Determine the (X, Y) coordinate at the center of the cell enclosing the given text.  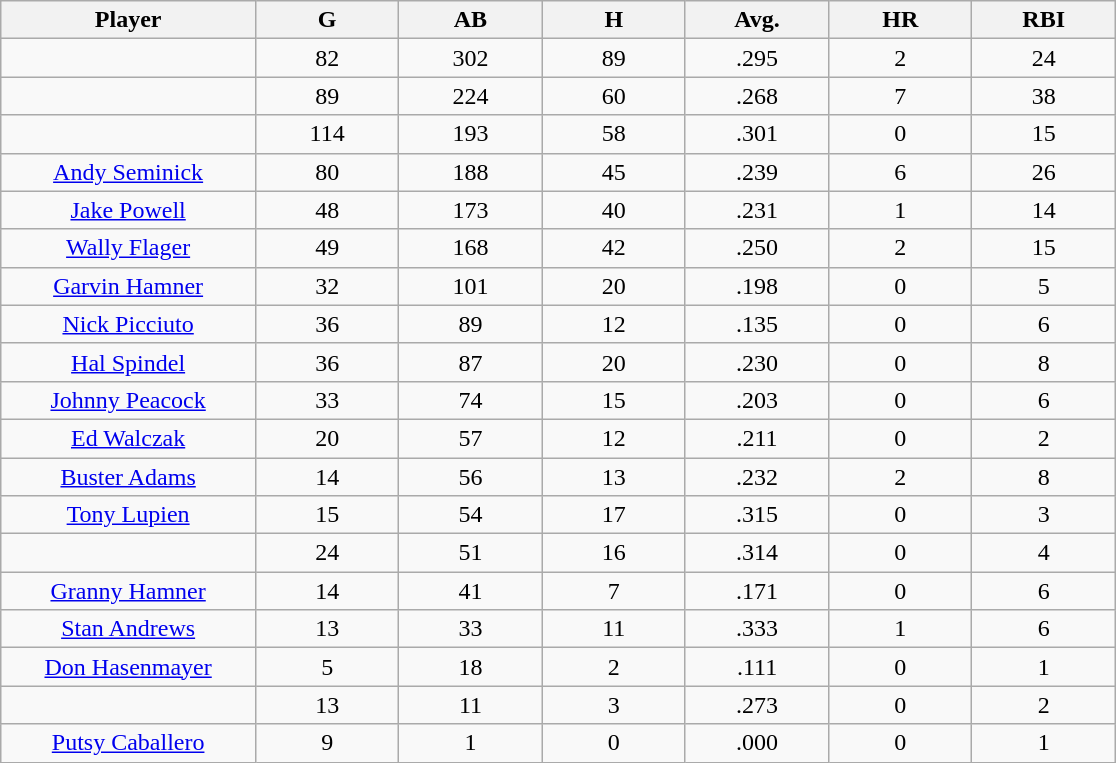
60 (614, 96)
Avg. (756, 20)
51 (470, 553)
48 (326, 210)
Player (128, 20)
224 (470, 96)
114 (326, 134)
Ed Walczak (128, 438)
45 (614, 172)
.268 (756, 96)
.315 (756, 515)
82 (326, 58)
.273 (756, 705)
41 (470, 591)
56 (470, 477)
.231 (756, 210)
74 (470, 400)
4 (1044, 553)
87 (470, 362)
40 (614, 210)
38 (1044, 96)
.198 (756, 286)
.111 (756, 667)
.232 (756, 477)
Hal Spindel (128, 362)
.295 (756, 58)
.171 (756, 591)
H (614, 20)
.000 (756, 743)
32 (326, 286)
Jake Powell (128, 210)
58 (614, 134)
RBI (1044, 20)
188 (470, 172)
.333 (756, 629)
Tony Lupien (128, 515)
.250 (756, 248)
.203 (756, 400)
.239 (756, 172)
173 (470, 210)
G (326, 20)
AB (470, 20)
.301 (756, 134)
101 (470, 286)
17 (614, 515)
.314 (756, 553)
54 (470, 515)
42 (614, 248)
168 (470, 248)
302 (470, 58)
57 (470, 438)
Buster Adams (128, 477)
16 (614, 553)
.211 (756, 438)
Johnny Peacock (128, 400)
9 (326, 743)
18 (470, 667)
Granny Hamner (128, 591)
.230 (756, 362)
Stan Andrews (128, 629)
26 (1044, 172)
Putsy Caballero (128, 743)
Nick Picciuto (128, 324)
.135 (756, 324)
Garvin Hamner (128, 286)
Wally Flager (128, 248)
Don Hasenmayer (128, 667)
HR (900, 20)
193 (470, 134)
80 (326, 172)
49 (326, 248)
Andy Seminick (128, 172)
